Extract the [x, y] coordinate from the center of the cell holding the provided text.  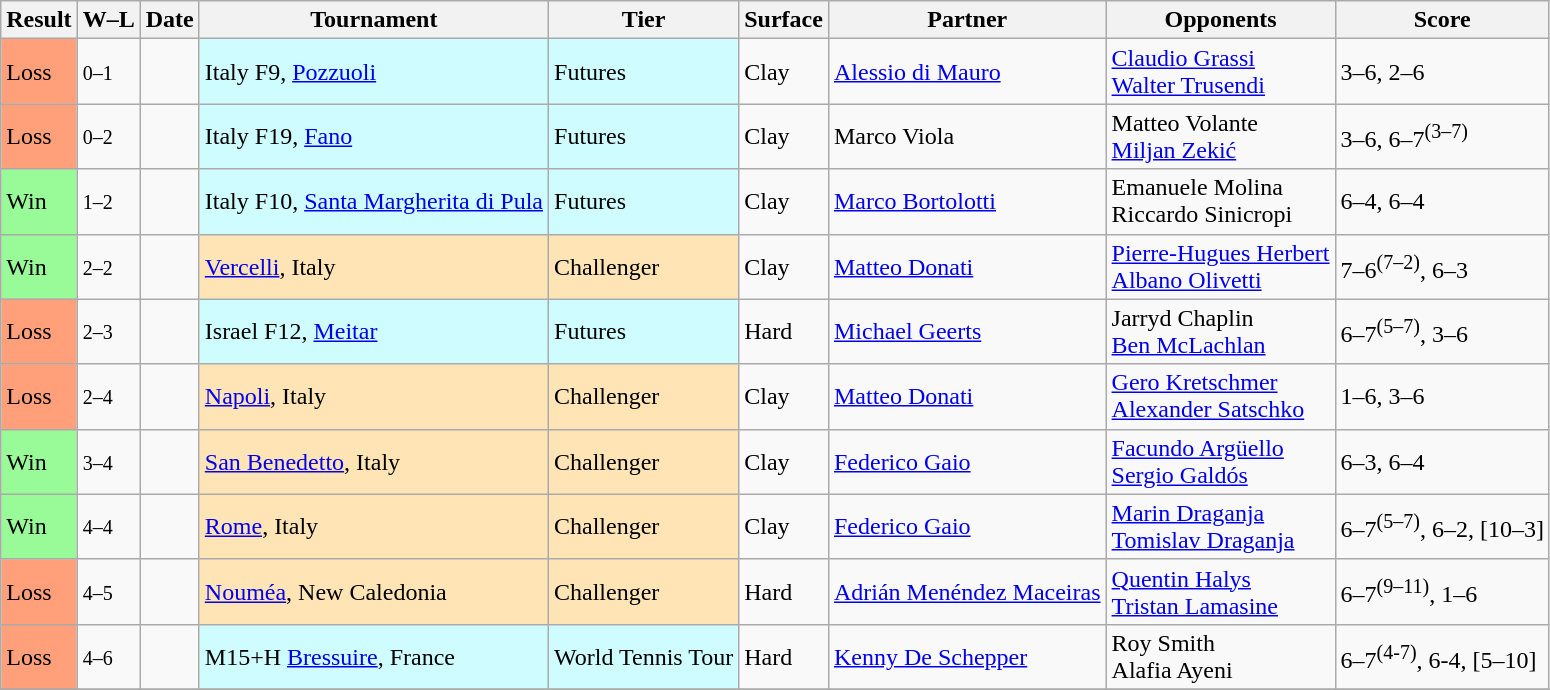
1–6, 3–6 [1442, 396]
W–L [108, 20]
Vercelli, Italy [374, 266]
Israel F12, Meitar [374, 332]
M15+H Bressuire, France [374, 656]
Result [39, 20]
Claudio Grassi Walter Trusendi [1220, 72]
Rome, Italy [374, 526]
4–5 [108, 592]
Tier [644, 20]
Napoli, Italy [374, 396]
0–2 [108, 136]
Date [170, 20]
2–2 [108, 266]
Tournament [374, 20]
Pierre-Hugues Herbert Albano Olivetti [1220, 266]
4–4 [108, 526]
Surface [784, 20]
4–6 [108, 656]
San Benedetto, Italy [374, 462]
Partner [967, 20]
Marin Draganja Tomislav Draganja [1220, 526]
Emanuele Molina Riccardo Sinicropi [1220, 202]
Opponents [1220, 20]
Marco Viola [967, 136]
6–7(5–7), 3–6 [1442, 332]
Jarryd Chaplin Ben McLachlan [1220, 332]
World Tennis Tour [644, 656]
7–6(7–2), 6–3 [1442, 266]
Matteo Volante Miljan Zekić [1220, 136]
Alessio di Mauro [967, 72]
Roy Smith Alafia Ayeni [1220, 656]
6–7(9–11), 1–6 [1442, 592]
1–2 [108, 202]
Score [1442, 20]
Adrián Menéndez Maceiras [967, 592]
6–4, 6–4 [1442, 202]
2–4 [108, 396]
3–6, 2–6 [1442, 72]
Italy F10, Santa Margherita di Pula [374, 202]
Gero Kretschmer Alexander Satschko [1220, 396]
Italy F9, Pozzuoli [374, 72]
6–7(5–7), 6–2, [10–3] [1442, 526]
Michael Geerts [967, 332]
3–6, 6–7(3–7) [1442, 136]
Nouméa, New Caledonia [374, 592]
Kenny De Schepper [967, 656]
Quentin Halys Tristan Lamasine [1220, 592]
Italy F19, Fano [374, 136]
6–7(4-7), 6-4, [5–10] [1442, 656]
0–1 [108, 72]
3–4 [108, 462]
2–3 [108, 332]
Marco Bortolotti [967, 202]
Facundo Argüello Sergio Galdós [1220, 462]
6–3, 6–4 [1442, 462]
